Locate the cell with the specified text and output its [X, Y] center coordinate. 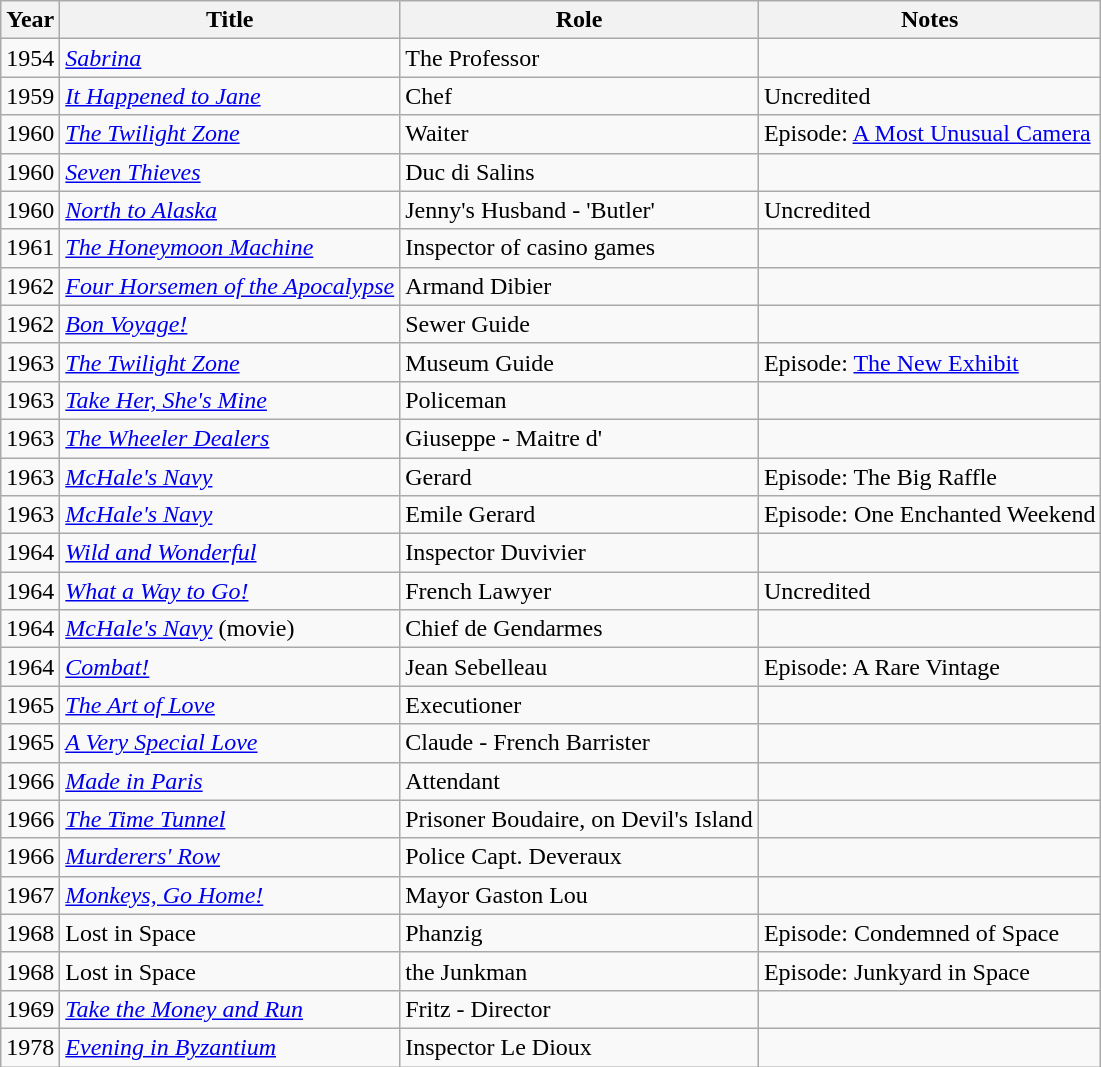
Armand Dibier [580, 286]
Episode: Junkyard in Space [930, 971]
1959 [30, 96]
Sewer Guide [580, 324]
Episode: A Rare Vintage [930, 667]
The Honeymoon Machine [230, 248]
Executioner [580, 705]
the Junkman [580, 971]
Murderers' Row [230, 857]
Episode: The Big Raffle [930, 477]
Chef [580, 96]
Inspector Duvivier [580, 553]
Sabrina [230, 58]
Chief de Gendarmes [580, 629]
1954 [30, 58]
Take the Money and Run [230, 1009]
The Professor [580, 58]
Mayor Gaston Lou [580, 895]
Evening in Byzantium [230, 1047]
Inspector of casino games [580, 248]
Combat! [230, 667]
Phanzig [580, 933]
French Lawyer [580, 591]
Policeman [580, 400]
Episode: Condemned of Space [930, 933]
The Art of Love [230, 705]
What a Way to Go! [230, 591]
Jenny's Husband - 'Butler' [580, 210]
Bon Voyage! [230, 324]
Take Her, She's Mine [230, 400]
Duc di Salins [580, 172]
1969 [30, 1009]
Giuseppe - Maitre d' [580, 438]
The Wheeler Dealers [230, 438]
Waiter [580, 134]
1967 [30, 895]
Gerard [580, 477]
McHale's Navy (movie) [230, 629]
Police Capt. Deveraux [580, 857]
A Very Special Love [230, 743]
North to Alaska [230, 210]
Year [30, 20]
Museum Guide [580, 362]
Four Horsemen of the Apocalypse [230, 286]
Monkeys, Go Home! [230, 895]
It Happened to Jane [230, 96]
Inspector Le Dioux [580, 1047]
Jean Sebelleau [580, 667]
Notes [930, 20]
Episode: The New Exhibit [930, 362]
Title [230, 20]
Role [580, 20]
Attendant [580, 781]
Wild and Wonderful [230, 553]
Episode: A Most Unusual Camera [930, 134]
The Time Tunnel [230, 819]
Emile Gerard [580, 515]
Made in Paris [230, 781]
Seven Thieves [230, 172]
1978 [30, 1047]
Prisoner Boudaire, on Devil's Island [580, 819]
Claude - French Barrister [580, 743]
Episode: One Enchanted Weekend [930, 515]
1961 [30, 248]
Fritz - Director [580, 1009]
